Find where the given text appears and provide that cell's center as (X, Y) coordinate. 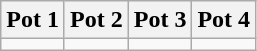
Pot 1 (33, 20)
Pot 3 (160, 20)
Pot 2 (96, 20)
Pot 4 (224, 20)
